Search for the cell housing the specified text and yield its (x, y) center coordinate. 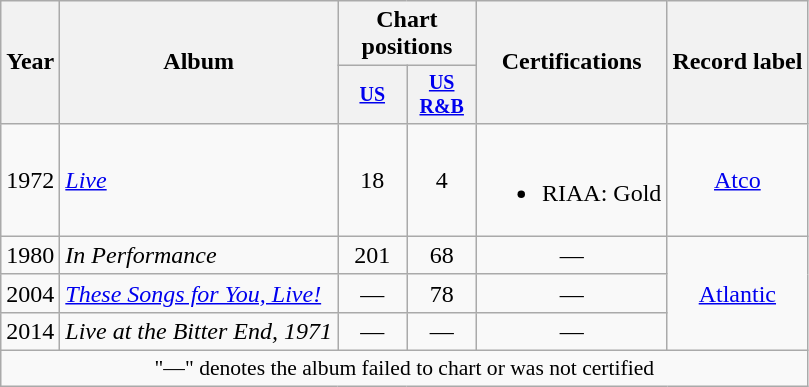
Chart positions (408, 34)
Album (199, 62)
201 (372, 255)
"—" denotes the album failed to chart or was not certified (404, 369)
These Songs for You, Live! (199, 293)
Year (30, 62)
1980 (30, 255)
78 (442, 293)
Live at the Bitter End, 1971 (199, 331)
4 (442, 180)
2014 (30, 331)
18 (372, 180)
US (372, 94)
Certifications (571, 62)
In Performance (199, 255)
RIAA: Gold (571, 180)
1972 (30, 180)
Atco (738, 180)
68 (442, 255)
Record label (738, 62)
2004 (30, 293)
US R&B (442, 94)
Atlantic (738, 293)
Live (199, 180)
